For the text-containing cell, return its midpoint in [x, y] coordinate format. 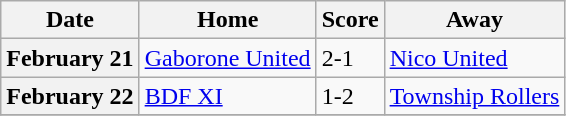
February 21 [70, 58]
BDF XI [228, 96]
Home [228, 20]
Date [70, 20]
1-2 [350, 96]
February 22 [70, 96]
2-1 [350, 58]
Gaborone United [228, 58]
Away [474, 20]
Township Rollers [474, 96]
Nico United [474, 58]
Score [350, 20]
